Pinpoint the cell where the given text exists, returning its (x, y) midpoint coordinate. 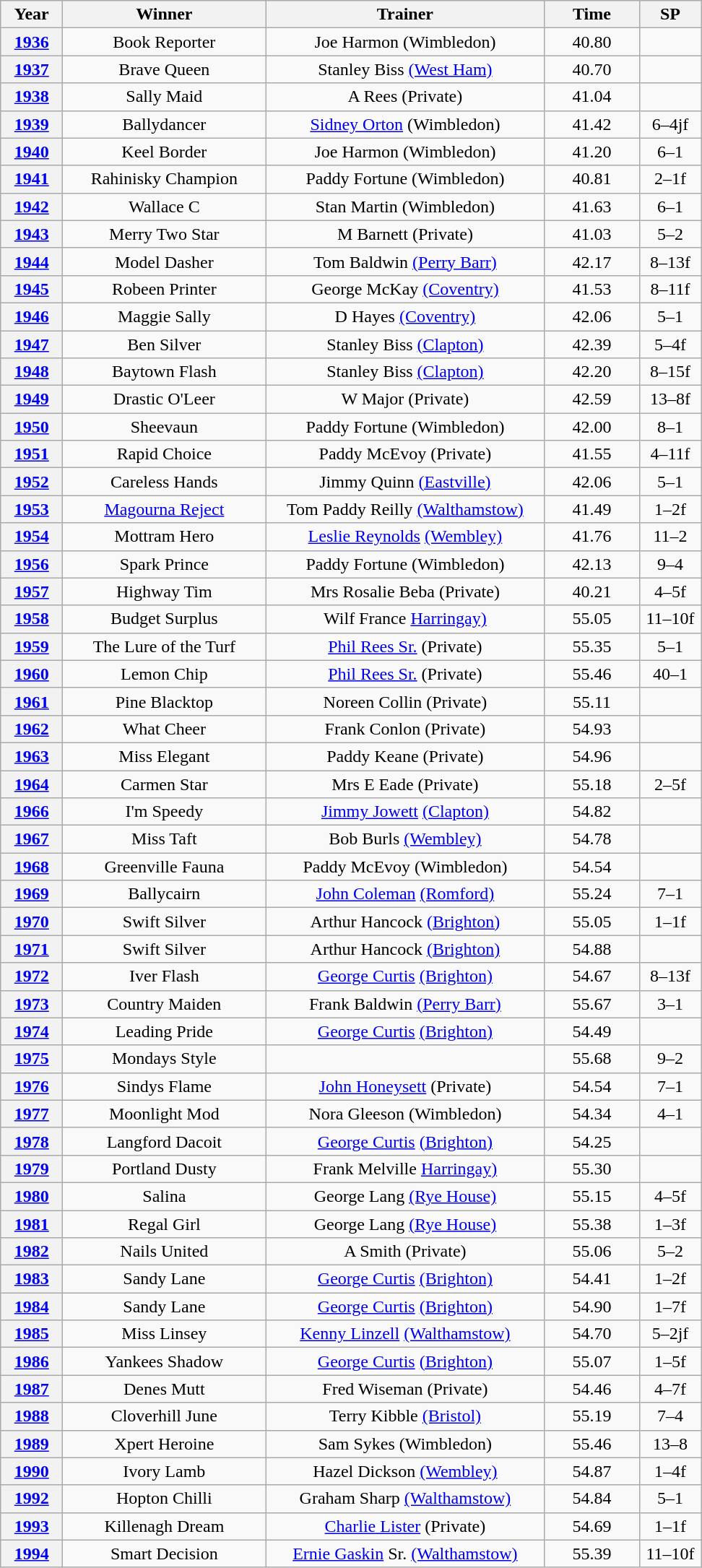
5–4f (670, 345)
1949 (32, 399)
1990 (32, 1471)
54.34 (592, 1114)
Rahinisky Champion (165, 179)
A Smith (Private) (405, 1252)
Charlie Lister (Private) (405, 1526)
1971 (32, 949)
John Honeysett (Private) (405, 1086)
1953 (32, 509)
Graham Sharp (Walthamstow) (405, 1499)
54.82 (592, 812)
4–7f (670, 1389)
13–8 (670, 1444)
13–8f (670, 399)
1946 (32, 316)
I'm Speedy (165, 812)
2–5f (670, 784)
54.70 (592, 1334)
Trainer (405, 14)
41.49 (592, 509)
Iver Flash (165, 976)
4–1 (670, 1114)
1941 (32, 179)
1951 (32, 454)
Sindys Flame (165, 1086)
1959 (32, 646)
1–3f (670, 1224)
1–4f (670, 1471)
Year (32, 14)
54.78 (592, 839)
Baytown Flash (165, 372)
5–2jf (670, 1334)
1989 (32, 1444)
1954 (32, 537)
1948 (32, 372)
6–4jf (670, 124)
1986 (32, 1361)
1968 (32, 867)
1977 (32, 1114)
Sally Maid (165, 97)
1981 (32, 1224)
1985 (32, 1334)
Ben Silver (165, 345)
Nora Gleeson (Wimbledon) (405, 1114)
Model Dasher (165, 261)
Regal Girl (165, 1224)
8–15f (670, 372)
Moonlight Mod (165, 1114)
Hopton Chilli (165, 1499)
1947 (32, 345)
1987 (32, 1389)
Terry Kibble (Bristol) (405, 1416)
Brave Queen (165, 69)
1978 (32, 1141)
42.17 (592, 261)
Country Maiden (165, 1004)
9–4 (670, 564)
Carmen Star (165, 784)
55.67 (592, 1004)
55.38 (592, 1224)
54.25 (592, 1141)
1988 (32, 1416)
Tom Paddy Reilly (Walthamstow) (405, 509)
Maggie Sally (165, 316)
Miss Linsey (165, 1334)
4–11f (670, 454)
Jimmy Jowett (Clapton) (405, 812)
1939 (32, 124)
Noreen Collin (Private) (405, 701)
Kenny Linzell (Walthamstow) (405, 1334)
1963 (32, 756)
Magourna Reject (165, 509)
Bob Burls (Wembley) (405, 839)
54.84 (592, 1499)
Budget Surplus (165, 619)
55.30 (592, 1169)
42.13 (592, 564)
Sam Sykes (Wimbledon) (405, 1444)
1964 (32, 784)
1940 (32, 152)
42.00 (592, 427)
Hazel Dickson (Wembley) (405, 1471)
55.19 (592, 1416)
42.39 (592, 345)
Smart Decision (165, 1554)
11–2 (670, 537)
Killenagh Dream (165, 1526)
1979 (32, 1169)
Portland Dusty (165, 1169)
1960 (32, 674)
54.96 (592, 756)
54.67 (592, 976)
42.59 (592, 399)
1972 (32, 976)
55.15 (592, 1196)
1969 (32, 894)
40.80 (592, 42)
40–1 (670, 674)
1974 (32, 1031)
1993 (32, 1526)
1–7f (670, 1307)
Wilf France Harringay) (405, 619)
54.41 (592, 1279)
42.20 (592, 372)
1936 (32, 42)
54.88 (592, 949)
54.46 (592, 1389)
Mondays Style (165, 1059)
9–2 (670, 1059)
1952 (32, 482)
1957 (32, 592)
1938 (32, 97)
1984 (32, 1307)
1956 (32, 564)
1994 (32, 1554)
Tom Baldwin (Perry Barr) (405, 261)
40.81 (592, 179)
55.07 (592, 1361)
1980 (32, 1196)
Cloverhill June (165, 1416)
8–11f (670, 289)
Greenville Fauna (165, 867)
Frank Conlon (Private) (405, 729)
1945 (32, 289)
Lemon Chip (165, 674)
Mrs E Eade (Private) (405, 784)
1942 (32, 207)
Fred Wiseman (Private) (405, 1389)
Leslie Reynolds (Wembley) (405, 537)
1937 (32, 69)
Xpert Heroine (165, 1444)
Denes Mutt (165, 1389)
Langford Dacoit (165, 1141)
Stanley Biss (West Ham) (405, 69)
1970 (32, 922)
54.93 (592, 729)
41.53 (592, 289)
1962 (32, 729)
Rapid Choice (165, 454)
Sidney Orton (Wimbledon) (405, 124)
Paddy McEvoy (Wimbledon) (405, 867)
Wallace C (165, 207)
54.69 (592, 1526)
George McKay (Coventry) (405, 289)
41.63 (592, 207)
Spark Prince (165, 564)
54.87 (592, 1471)
Merry Two Star (165, 234)
Book Reporter (165, 42)
40.21 (592, 592)
Careless Hands (165, 482)
1966 (32, 812)
7–4 (670, 1416)
Ernie Gaskin Sr. (Walthamstow) (405, 1554)
SP (670, 14)
Yankees Shadow (165, 1361)
Stan Martin (Wimbledon) (405, 207)
54.49 (592, 1031)
8–1 (670, 427)
41.04 (592, 97)
Salina (165, 1196)
55.68 (592, 1059)
Ballydancer (165, 124)
Nails United (165, 1252)
D Hayes (Coventry) (405, 316)
55.24 (592, 894)
41.20 (592, 152)
Frank Baldwin (Perry Barr) (405, 1004)
Miss Taft (165, 839)
55.11 (592, 701)
Robeen Printer (165, 289)
Ivory Lamb (165, 1471)
Frank Melville Harringay) (405, 1169)
54.90 (592, 1307)
55.18 (592, 784)
Miss Elegant (165, 756)
Sheevaun (165, 427)
1976 (32, 1086)
Drastic O'Leer (165, 399)
W Major (Private) (405, 399)
The Lure of the Turf (165, 646)
John Coleman (Romford) (405, 894)
Mrs Rosalie Beba (Private) (405, 592)
Mottram Hero (165, 537)
1975 (32, 1059)
3–1 (670, 1004)
41.42 (592, 124)
Paddy Keane (Private) (405, 756)
40.70 (592, 69)
55.06 (592, 1252)
55.39 (592, 1554)
Highway Tim (165, 592)
41.76 (592, 537)
1944 (32, 261)
Keel Border (165, 152)
1983 (32, 1279)
1958 (32, 619)
M Barnett (Private) (405, 234)
2–1f (670, 179)
Jimmy Quinn (Eastville) (405, 482)
1992 (32, 1499)
Paddy McEvoy (Private) (405, 454)
1982 (32, 1252)
41.55 (592, 454)
1961 (32, 701)
Winner (165, 14)
A Rees (Private) (405, 97)
55.35 (592, 646)
Time (592, 14)
Pine Blacktop (165, 701)
41.03 (592, 234)
1950 (32, 427)
1943 (32, 234)
1967 (32, 839)
1973 (32, 1004)
Leading Pride (165, 1031)
1–5f (670, 1361)
Ballycairn (165, 894)
What Cheer (165, 729)
